Return the (x, y) coordinate for the center point of the cell that contains the specified text.  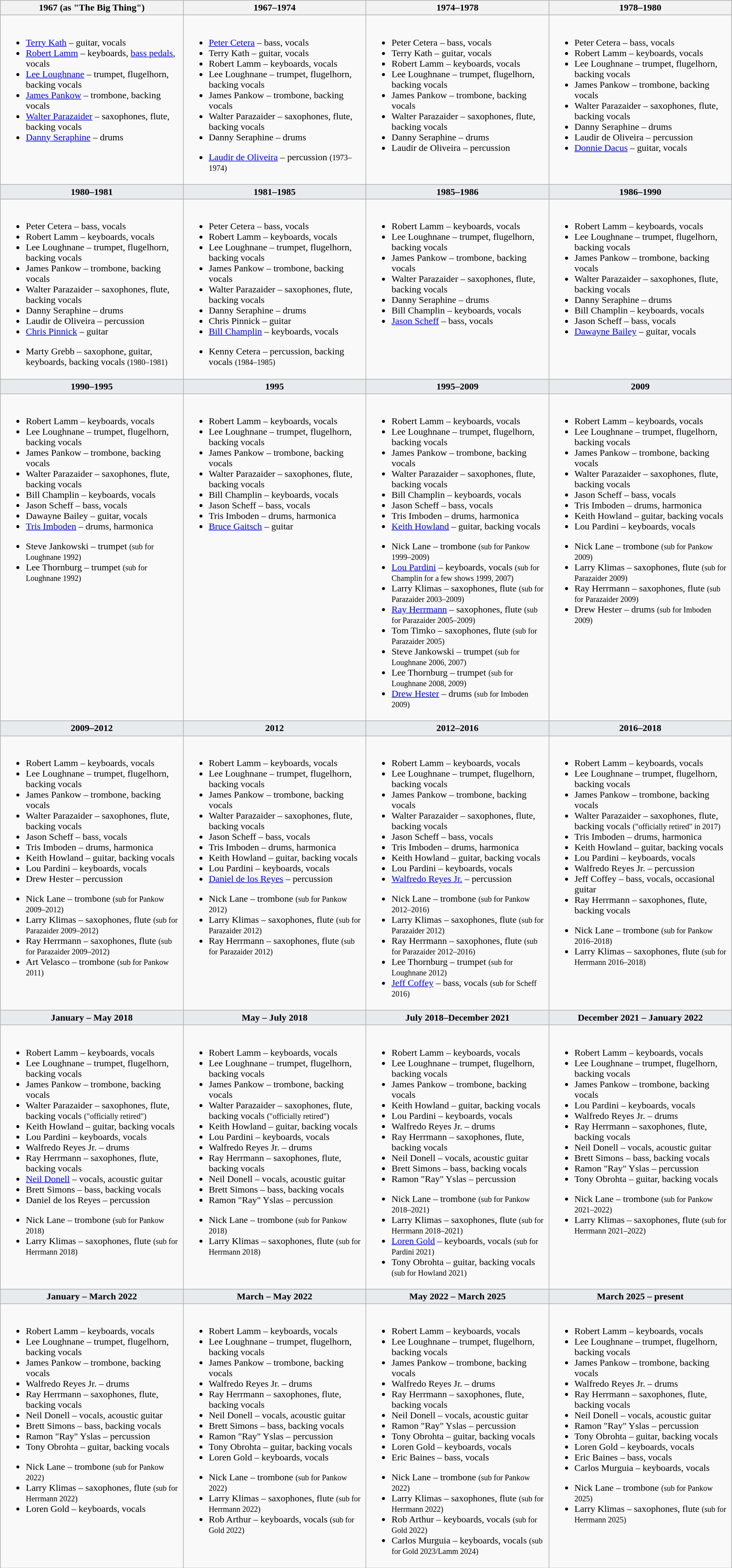
1981–1985 (275, 192)
1995 (275, 386)
1978–1980 (640, 8)
1967 (as "The Big Thing") (92, 8)
1986–1990 (640, 192)
2012 (275, 728)
March 2025 – present (640, 1296)
March – May 2022 (275, 1296)
January – May 2018 (92, 1018)
1985–1986 (457, 192)
May – July 2018 (275, 1018)
1995–2009 (457, 386)
January – March 2022 (92, 1296)
1974–1978 (457, 8)
2012–2016 (457, 728)
2016–2018 (640, 728)
2009–2012 (92, 728)
1980–1981 (92, 192)
1990–1995 (92, 386)
July 2018–December 2021 (457, 1018)
1967–1974 (275, 8)
May 2022 – March 2025 (457, 1296)
December 2021 – January 2022 (640, 1018)
2009 (640, 386)
